From the cell containing the given text, extract its center point as [x, y] coordinate. 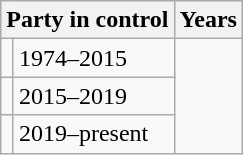
1974–2015 [94, 58]
Party in control [88, 20]
2015–2019 [94, 96]
2019–present [94, 134]
Years [208, 20]
